From the cell containing the given text, extract its center point as (x, y) coordinate. 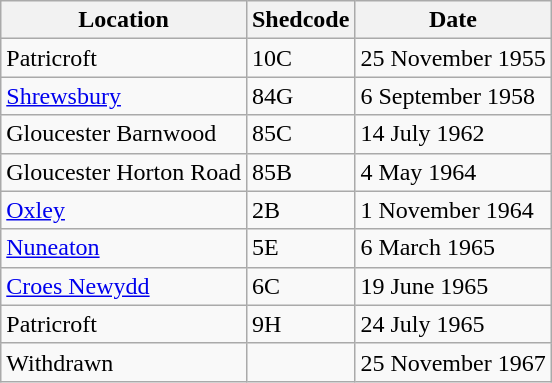
6 March 1965 (453, 248)
85C (300, 134)
9H (300, 324)
4 May 1964 (453, 172)
6C (300, 286)
2B (300, 210)
25 November 1955 (453, 58)
84G (300, 96)
Croes Newydd (124, 286)
1 November 1964 (453, 210)
19 June 1965 (453, 286)
5E (300, 248)
Nuneaton (124, 248)
Gloucester Barnwood (124, 134)
24 July 1965 (453, 324)
25 November 1967 (453, 362)
10C (300, 58)
14 July 1962 (453, 134)
6 September 1958 (453, 96)
Gloucester Horton Road (124, 172)
85B (300, 172)
Date (453, 20)
Oxley (124, 210)
Shrewsbury (124, 96)
Location (124, 20)
Withdrawn (124, 362)
Shedcode (300, 20)
